Find where the given text appears and provide that cell's center as (x, y) coordinate. 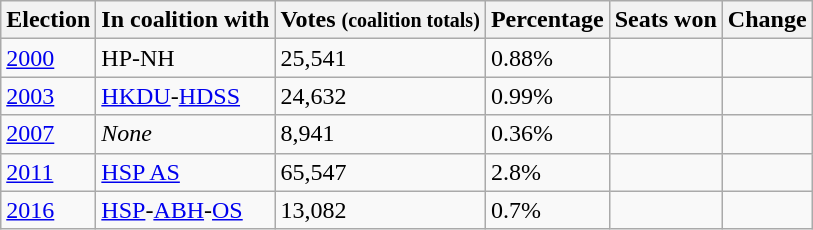
Election (48, 20)
0.36% (547, 134)
2011 (48, 172)
Percentage (547, 20)
65,547 (380, 172)
In coalition with (186, 20)
2000 (48, 58)
0.7% (547, 210)
25,541 (380, 58)
HSP-ABH-OS (186, 210)
HKDU-HDSS (186, 96)
13,082 (380, 210)
Votes (coalition totals) (380, 20)
2007 (48, 134)
Seats won (666, 20)
HP-NH (186, 58)
2.8% (547, 172)
8,941 (380, 134)
2016 (48, 210)
0.99% (547, 96)
Change (767, 20)
0.88% (547, 58)
HSP AS (186, 172)
None (186, 134)
24,632 (380, 96)
2003 (48, 96)
